From the cell containing the given text, extract its center point as (x, y) coordinate. 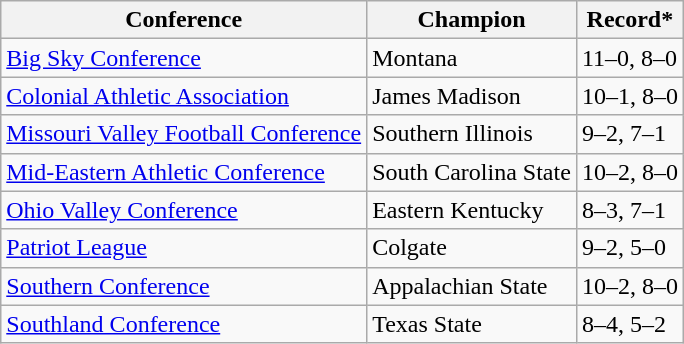
Texas State (472, 324)
Ohio Valley Conference (184, 210)
9–2, 5–0 (630, 248)
Southland Conference (184, 324)
Record* (630, 20)
Conference (184, 20)
8–3, 7–1 (630, 210)
Patriot League (184, 248)
Big Sky Conference (184, 58)
11–0, 8–0 (630, 58)
Eastern Kentucky (472, 210)
Southern Illinois (472, 134)
James Madison (472, 96)
Missouri Valley Football Conference (184, 134)
Mid-Eastern Athletic Conference (184, 172)
10–1, 8–0 (630, 96)
9–2, 7–1 (630, 134)
8–4, 5–2 (630, 324)
Montana (472, 58)
Colgate (472, 248)
Appalachian State (472, 286)
South Carolina State (472, 172)
Southern Conference (184, 286)
Colonial Athletic Association (184, 96)
Champion (472, 20)
